Provide the [x, y] coordinate of the cell's center where the given text is located.  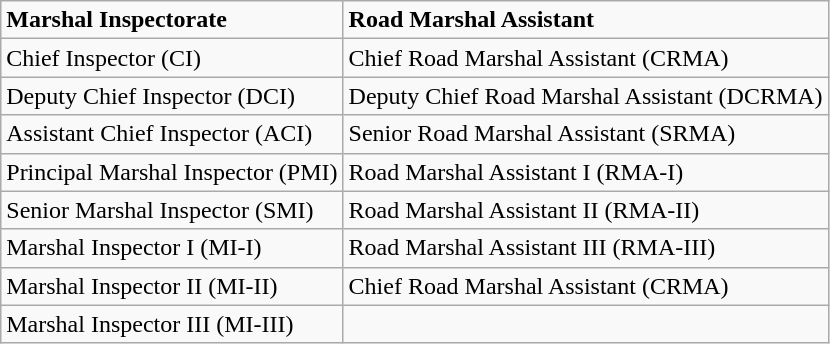
Assistant Chief Inspector (ACI) [172, 134]
Deputy Chief Inspector (DCI) [172, 96]
Road Marshal Assistant I (RMA-I) [586, 172]
Principal Marshal Inspector (PMI) [172, 172]
Marshal Inspector I (MI-I) [172, 248]
Deputy Chief Road Marshal Assistant (DCRMA) [586, 96]
Road Marshal Assistant II (RMA-II) [586, 210]
Road Marshal Assistant III (RMA-III) [586, 248]
Road Marshal Assistant [586, 20]
Senior Road Marshal Assistant (SRMA) [586, 134]
Marshal Inspector III (MI-III) [172, 324]
Marshal Inspector II (MI-II) [172, 286]
Marshal Inspectorate [172, 20]
Chief Inspector (CI) [172, 58]
Senior Marshal Inspector (SMI) [172, 210]
